Provide the [x, y] coordinate of the cell's center where the given text is located.  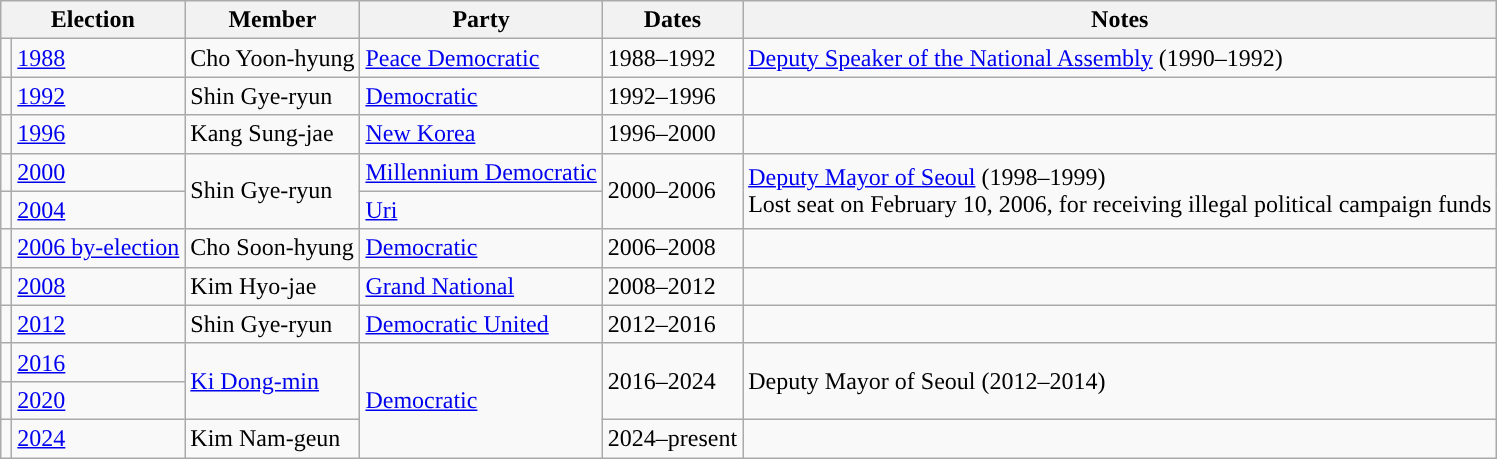
Grand National [481, 286]
2024 [98, 438]
2012–2016 [672, 324]
Millennium Democratic [481, 172]
Deputy Mayor of Seoul (1998–1999)Lost seat on February 10, 2006, for receiving illegal political campaign funds [1120, 191]
1988 [98, 58]
Notes [1120, 20]
Kim Nam-geun [272, 438]
2016–2024 [672, 381]
2012 [98, 324]
2004 [98, 210]
Cho Soon-hyung [272, 248]
Party [481, 20]
2006–2008 [672, 248]
1996 [98, 134]
2000–2006 [672, 191]
Cho Yoon-hyung [272, 58]
2006 by-election [98, 248]
Dates [672, 20]
2008–2012 [672, 286]
2016 [98, 362]
2000 [98, 172]
Election [93, 20]
1992–1996 [672, 96]
Peace Democratic [481, 58]
Deputy Speaker of the National Assembly (1990–1992) [1120, 58]
2024–present [672, 438]
2008 [98, 286]
Kang Sung-jae [272, 134]
1988–1992 [672, 58]
2020 [98, 400]
Democratic United [481, 324]
Kim Hyo-jae [272, 286]
1992 [98, 96]
New Korea [481, 134]
Uri [481, 210]
Ki Dong-min [272, 381]
1996–2000 [672, 134]
Member [272, 20]
Deputy Mayor of Seoul (2012–2014) [1120, 381]
